Return the (x, y) coordinate for the center point of the cell that contains the specified text.  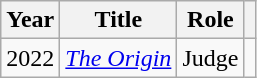
Year (30, 20)
Title (118, 20)
Judge (210, 58)
2022 (30, 58)
Role (210, 20)
The Origin (118, 58)
